From the cell containing the given text, extract its center point as (X, Y) coordinate. 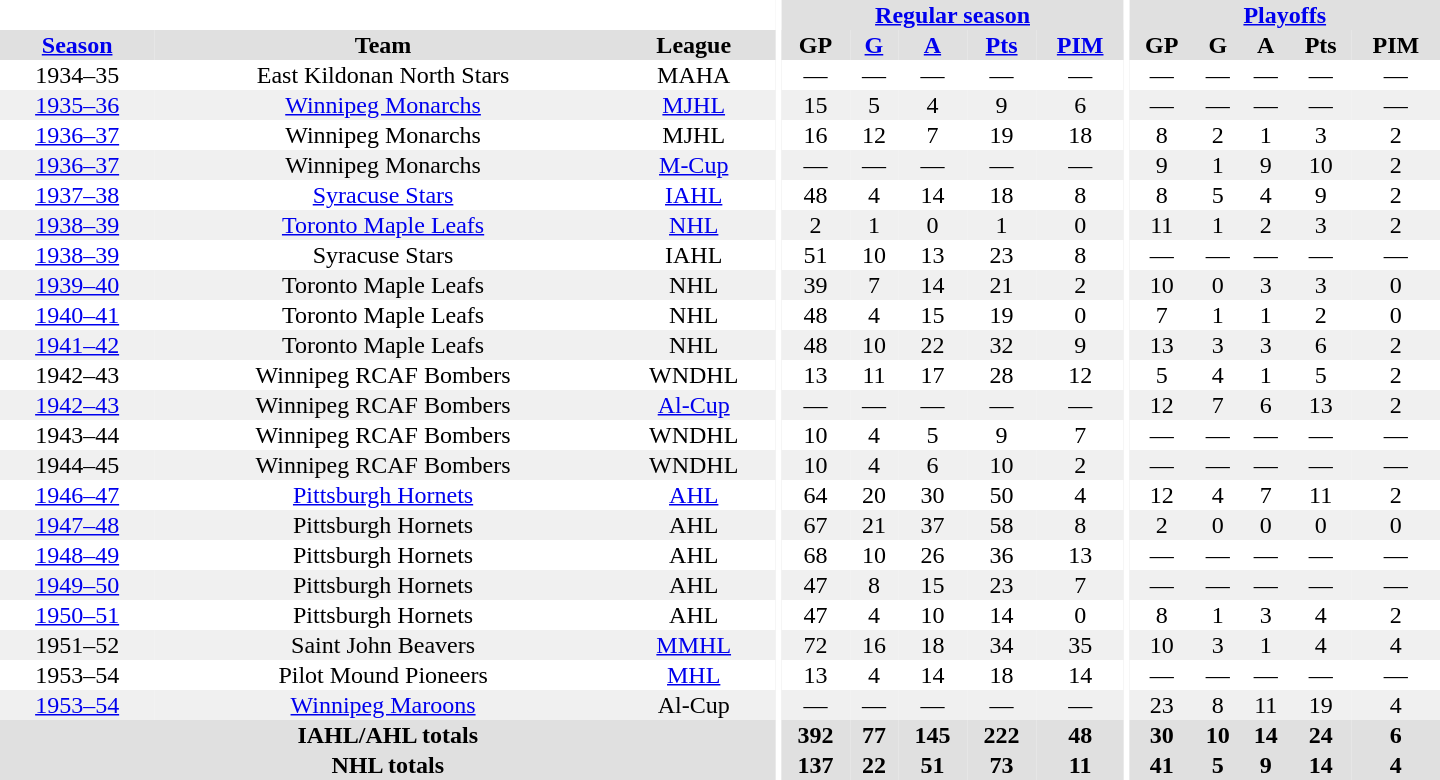
1950–51 (77, 615)
East Kildonan North Stars (383, 75)
73 (1002, 765)
MMHL (694, 645)
26 (932, 555)
1944–45 (77, 465)
34 (1002, 645)
36 (1002, 555)
MHL (694, 675)
1937–38 (77, 195)
Saint John Beavers (383, 645)
35 (1080, 645)
32 (1002, 345)
Season (77, 45)
137 (816, 765)
39 (816, 285)
64 (816, 495)
1935–36 (77, 105)
1948–49 (77, 555)
392 (816, 735)
1941–42 (77, 345)
67 (816, 525)
Team (383, 45)
41 (1162, 765)
Winnipeg Maroons (383, 705)
24 (1321, 735)
1947–48 (77, 525)
20 (874, 495)
Playoffs (1285, 15)
1949–50 (77, 585)
IAHL/AHL totals (388, 735)
222 (1002, 735)
145 (932, 735)
1939–40 (77, 285)
17 (932, 375)
M-Cup (694, 165)
77 (874, 735)
50 (1002, 495)
37 (932, 525)
58 (1002, 525)
28 (1002, 375)
1940–41 (77, 315)
NHL totals (388, 765)
MAHA (694, 75)
Pilot Mound Pioneers (383, 675)
72 (816, 645)
1946–47 (77, 495)
Regular season (952, 15)
1951–52 (77, 645)
1934–35 (77, 75)
1943–44 (77, 435)
68 (816, 555)
League (694, 45)
